From the cell containing the given text, extract its center point as [X, Y] coordinate. 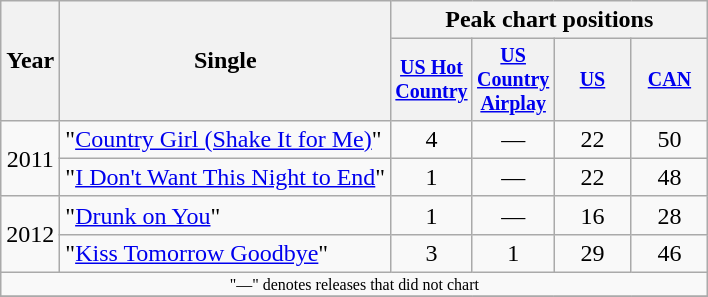
Year [30, 61]
"Kiss Tomorrow Goodbye" [226, 253]
46 [670, 253]
48 [670, 177]
US Hot Country [432, 80]
3 [432, 253]
4 [432, 139]
CAN [670, 80]
50 [670, 139]
2012 [30, 234]
29 [592, 253]
Peak chart positions [550, 20]
28 [670, 215]
2011 [30, 158]
16 [592, 215]
"I Don't Want This Night to End" [226, 177]
Single [226, 61]
US [592, 80]
"Drunk on You" [226, 215]
"—" denotes releases that did not chart [354, 285]
US Country Airplay [513, 80]
"Country Girl (Shake It for Me)" [226, 139]
